Return the [X, Y] coordinate for the center point of the cell that contains the specified text.  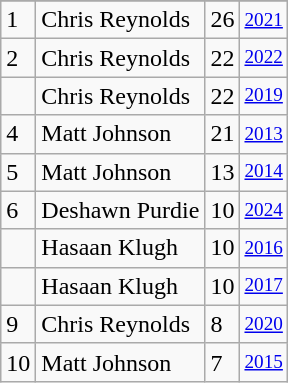
Deshawn Purdie [120, 210]
2020 [264, 324]
2021 [264, 20]
2016 [264, 248]
2015 [264, 362]
9 [18, 324]
2024 [264, 210]
26 [222, 20]
4 [18, 134]
2017 [264, 286]
2014 [264, 172]
2 [18, 58]
1 [18, 20]
7 [222, 362]
2022 [264, 58]
2019 [264, 96]
5 [18, 172]
8 [222, 324]
13 [222, 172]
6 [18, 210]
21 [222, 134]
2013 [264, 134]
